Detect which cell encompasses the target text, then output its [x, y] center coordinate. 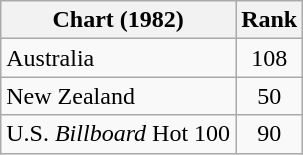
Rank [270, 20]
50 [270, 96]
108 [270, 58]
90 [270, 134]
U.S. Billboard Hot 100 [118, 134]
Australia [118, 58]
New Zealand [118, 96]
Chart (1982) [118, 20]
